Scan for the cell matching the given text and deliver its [x, y] coordinate at center. 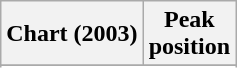
Peakposition [189, 34]
Chart (2003) [72, 34]
